Return the (x, y) coordinate for the center point of the cell that contains the specified text.  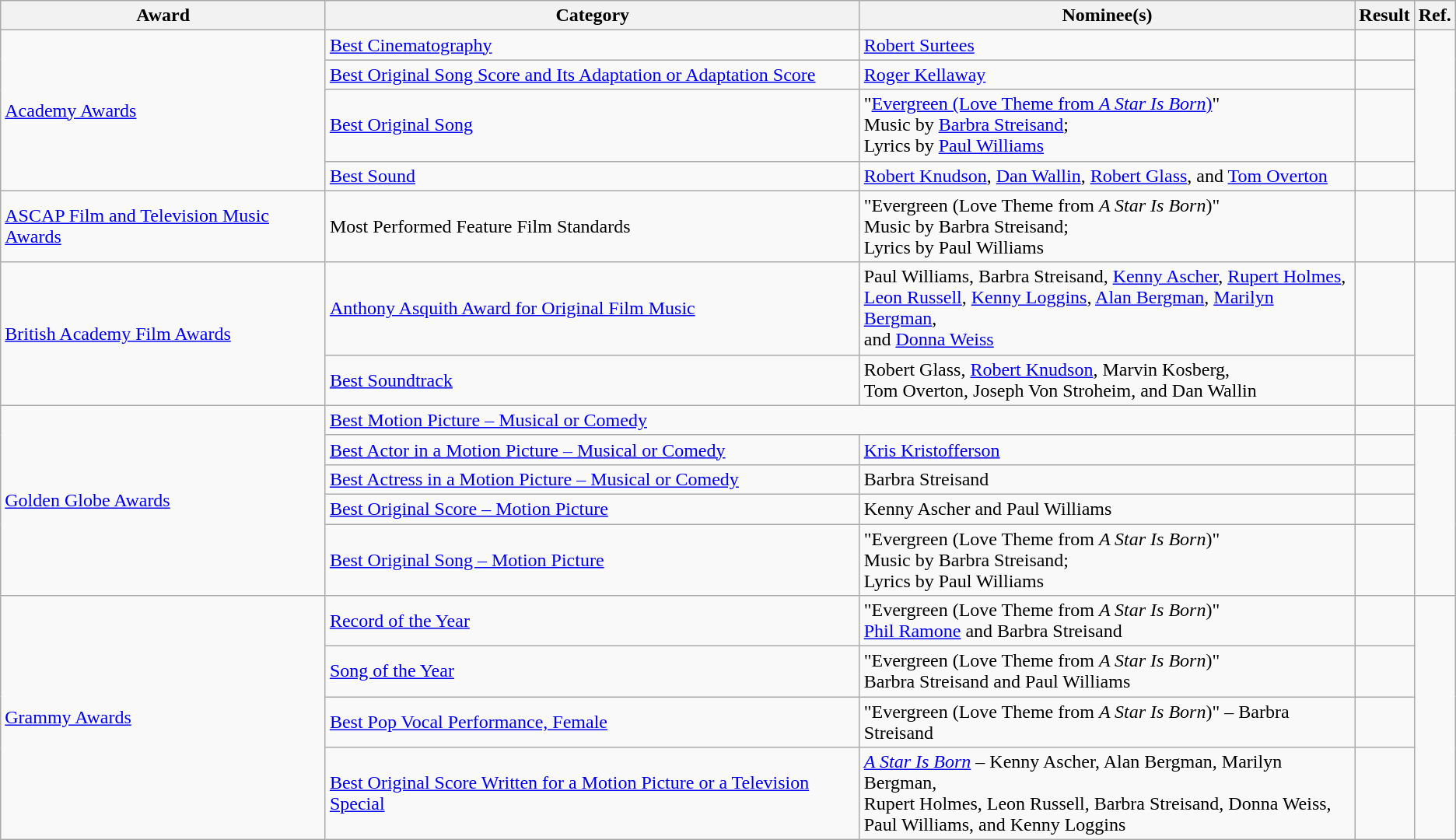
Most Performed Feature Film Standards (593, 226)
Anthony Asquith Award for Original Film Music (593, 308)
"Evergreen (Love Theme from A Star Is Born)" – Barbra Streisand (1108, 722)
British Academy Film Awards (163, 334)
Category (593, 16)
Best Sound (593, 176)
Nominee(s) (1108, 16)
Best Actor in a Motion Picture – Musical or Comedy (593, 450)
"Evergreen (Love Theme from A Star Is Born)" Phil Ramone and Barbra Streisand (1108, 621)
Golden Globe Awards (163, 500)
Kenny Ascher and Paul Williams (1108, 509)
Grammy Awards (163, 718)
Result (1384, 16)
Song of the Year (593, 672)
Best Original Song – Motion Picture (593, 560)
Best Original Score Written for a Motion Picture or a Television Special (593, 793)
Best Soundtrack (593, 380)
Best Original Score – Motion Picture (593, 509)
Barbra Streisand (1108, 479)
Academy Awards (163, 110)
Ref. (1434, 16)
Kris Kristofferson (1108, 450)
Award (163, 16)
Best Pop Vocal Performance, Female (593, 722)
"Evergreen (Love Theme from A Star Is Born)" Barbra Streisand and Paul Williams (1108, 672)
Robert Glass, Robert Knudson, Marvin Kosberg, Tom Overton, Joseph Von Stroheim, and Dan Wallin (1108, 380)
Robert Surtees (1108, 45)
Best Original Song Score and Its Adaptation or Adaptation Score (593, 75)
Best Cinematography (593, 45)
Best Actress in a Motion Picture – Musical or Comedy (593, 479)
Paul Williams, Barbra Streisand, Kenny Ascher, Rupert Holmes, Leon Russell, Kenny Loggins, Alan Bergman, Marilyn Bergman, and Donna Weiss (1108, 308)
ASCAP Film and Television Music Awards (163, 226)
Best Motion Picture – Musical or Comedy (840, 420)
Robert Knudson, Dan Wallin, Robert Glass, and Tom Overton (1108, 176)
Best Original Song (593, 125)
Roger Kellaway (1108, 75)
Record of the Year (593, 621)
